Search for the cell housing the specified text and yield its (x, y) center coordinate. 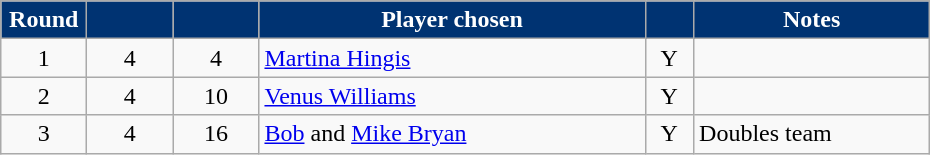
Venus Williams (452, 96)
Notes (812, 20)
Doubles team (812, 134)
Martina Hingis (452, 58)
Round (44, 20)
3 (44, 134)
Player chosen (452, 20)
2 (44, 96)
1 (44, 58)
16 (216, 134)
10 (216, 96)
Bob and Mike Bryan (452, 134)
